Detect which cell encompasses the target text, then output its (X, Y) center coordinate. 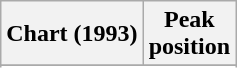
Chart (1993) (72, 34)
Peakposition (189, 34)
